Find where the given text appears and provide that cell's center as [X, Y] coordinate. 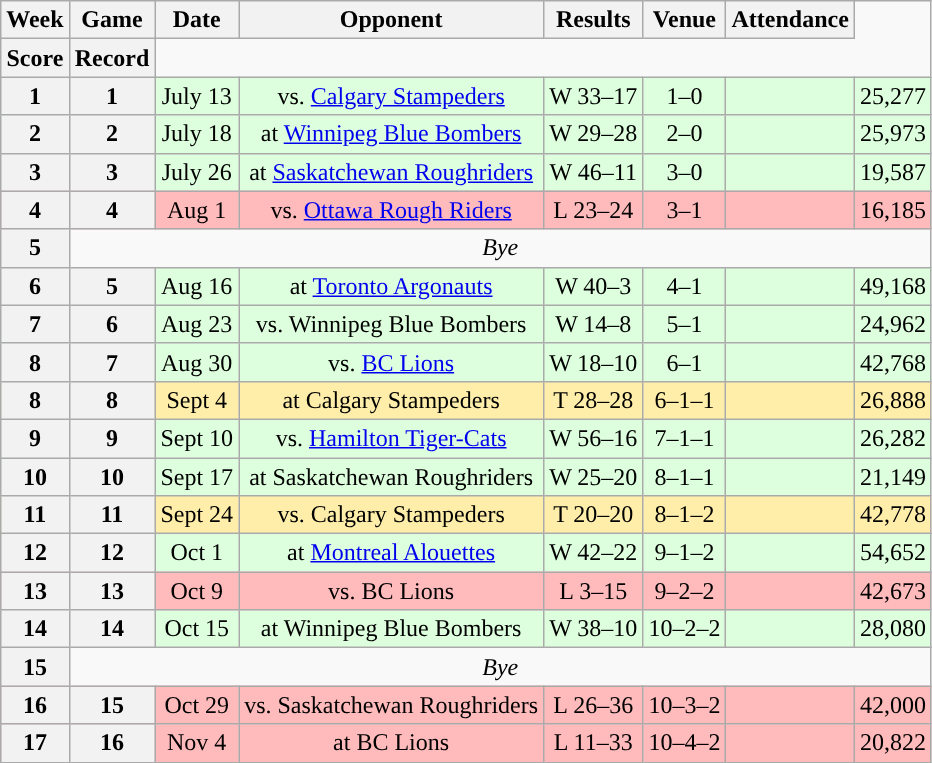
1–0 [684, 96]
W 38–10 [594, 629]
3–1 [684, 210]
Sept 4 [197, 400]
vs. Saskatchewan Roughriders [392, 705]
Oct 29 [197, 705]
Aug 30 [197, 362]
24,962 [892, 324]
vs. Hamilton Tiger-Cats [392, 438]
W 46–11 [594, 172]
W 56–16 [594, 438]
July 13 [197, 96]
W 40–3 [594, 286]
vs. Winnipeg Blue Bombers [392, 324]
T 28–28 [594, 400]
42,778 [892, 515]
W 29–28 [594, 134]
at Toronto Argonauts [392, 286]
10–2–2 [684, 629]
L 11–33 [594, 743]
L 26–36 [594, 705]
L 23–24 [594, 210]
5–1 [684, 324]
at Calgary Stampeders [392, 400]
Aug 1 [197, 210]
Results [594, 20]
W 25–20 [594, 477]
Oct 9 [197, 591]
July 26 [197, 172]
19,587 [892, 172]
Date [197, 20]
Score [35, 58]
9–1–2 [684, 553]
4–1 [684, 286]
42,000 [892, 705]
6–1 [684, 362]
17 [35, 743]
W 18–10 [594, 362]
7–1–1 [684, 438]
Game [112, 20]
Sept 10 [197, 438]
Aug 16 [197, 286]
W 33–17 [594, 96]
vs. Ottawa Rough Riders [392, 210]
54,652 [892, 553]
10–3–2 [684, 705]
Oct 1 [197, 553]
Record [112, 58]
W 42–22 [594, 553]
25,277 [892, 96]
8–1–1 [684, 477]
49,168 [892, 286]
26,282 [892, 438]
Sept 17 [197, 477]
28,080 [892, 629]
9–2–2 [684, 591]
25,973 [892, 134]
Opponent [392, 20]
L 3–15 [594, 591]
at Montreal Alouettes [392, 553]
10–4–2 [684, 743]
Nov 4 [197, 743]
8–1–2 [684, 515]
2–0 [684, 134]
W 14–8 [594, 324]
6–1–1 [684, 400]
Oct 15 [197, 629]
20,822 [892, 743]
July 18 [197, 134]
Aug 23 [197, 324]
T 20–20 [594, 515]
16,185 [892, 210]
Attendance [790, 20]
Week [35, 20]
Venue [684, 20]
42,768 [892, 362]
at BC Lions [392, 743]
Sept 24 [197, 515]
3–0 [684, 172]
42,673 [892, 591]
26,888 [892, 400]
21,149 [892, 477]
